Return the [X, Y] coordinate for the center point of the cell that contains the specified text.  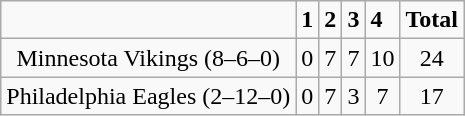
Total [432, 20]
10 [382, 58]
Philadelphia Eagles (2–12–0) [148, 96]
2 [330, 20]
4 [382, 20]
24 [432, 58]
17 [432, 96]
Minnesota Vikings (8–6–0) [148, 58]
1 [308, 20]
